Search for the cell housing the specified text and yield its (X, Y) center coordinate. 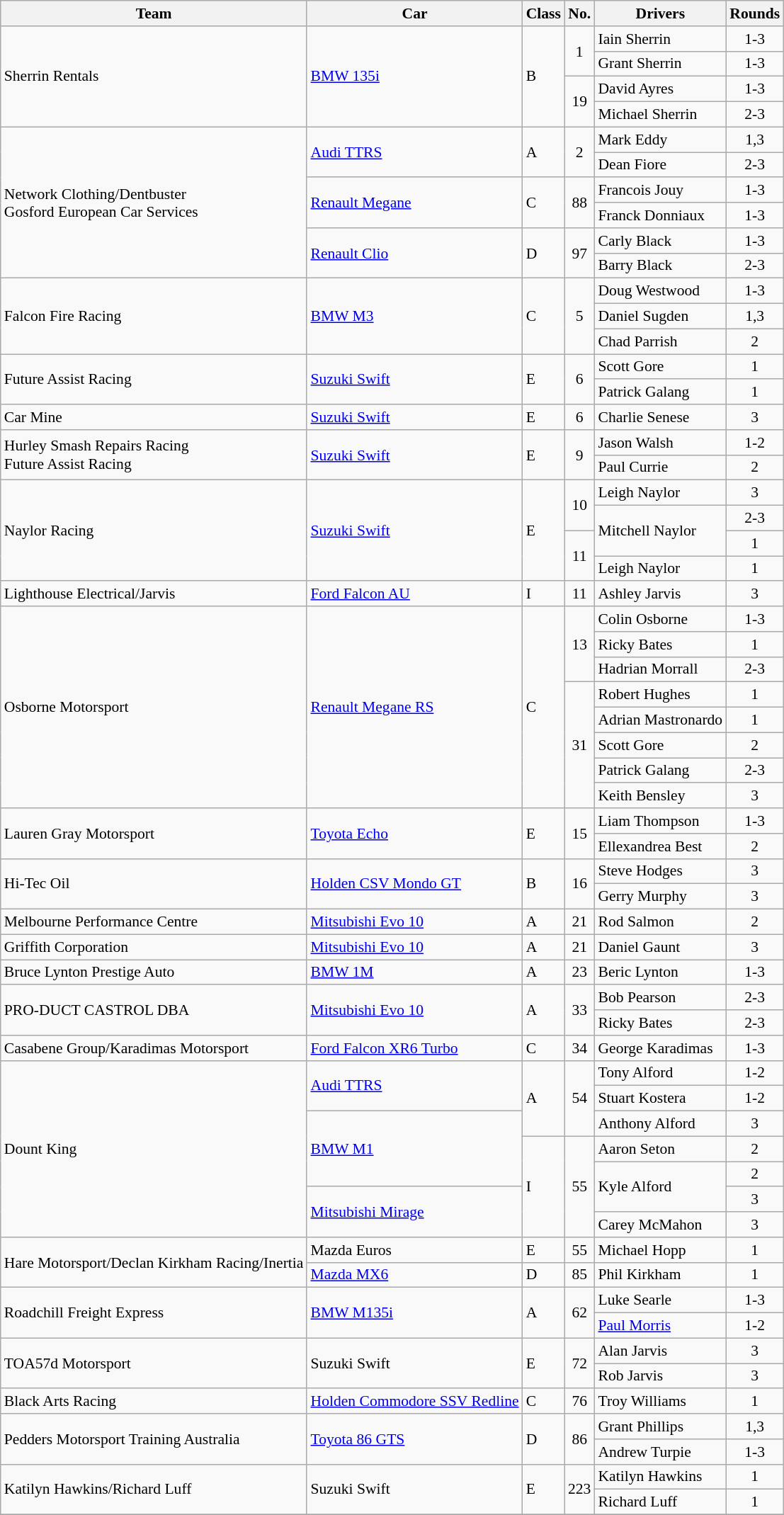
86 (579, 1439)
62 (579, 1313)
Osborne Motorsport (154, 707)
Carly Black (660, 241)
Renault Megane RS (414, 707)
Grant Sherrin (660, 64)
Mitsubishi Mirage (414, 1213)
Stuart Kostera (660, 1099)
George Karadimas (660, 1048)
Toyota Echo (414, 833)
BMW M135i (414, 1313)
Mark Eddy (660, 140)
Lighthouse Electrical/Jarvis (154, 594)
BMW 135i (414, 76)
Renault Megane (414, 203)
Doug Westwood (660, 291)
97 (579, 254)
Aaron Seton (660, 1149)
Dount King (154, 1149)
Anthony Alford (660, 1124)
Daniel Sugden (660, 317)
Toyota 86 GTS (414, 1439)
Ellexandrea Best (660, 846)
Holden CSV Mondo GT (414, 884)
BMW 1M (414, 972)
Network Clothing/DentbusterGosford European Car Services (154, 203)
Roadchill Freight Express (154, 1313)
Carey McMahon (660, 1225)
Future Assist Racing (154, 380)
Mazda MX6 (414, 1275)
Daniel Gaunt (660, 947)
Beric Lynton (660, 972)
5 (579, 316)
Holden Commodore SSV Redline (414, 1402)
Renault Clio (414, 254)
Barry Black (660, 266)
Mazda Euros (414, 1250)
9 (579, 455)
Colin Osborne (660, 619)
Falcon Fire Racing (154, 316)
Katilyn Hawkins (660, 1477)
31 (579, 745)
Katilyn Hawkins/Richard Luff (154, 1489)
15 (579, 833)
Richard Luff (660, 1502)
Dean Fiore (660, 165)
Hurley Smash Repairs RacingFuture Assist Racing (154, 455)
19 (579, 102)
Jason Walsh (660, 443)
Liam Thompson (660, 821)
16 (579, 884)
Car Mine (154, 417)
Charlie Senese (660, 417)
72 (579, 1363)
34 (579, 1048)
Keith Bensley (660, 796)
Luke Searle (660, 1300)
PRO-DUCT CASTROL DBA (154, 1010)
Car (414, 13)
13 (579, 645)
Francois Jouy (660, 191)
Adrian Mastronardo (660, 720)
Team (154, 13)
Casabene Group/Karadimas Motorsport (154, 1048)
Rob Jarvis (660, 1376)
Chad Parrish (660, 341)
10 (579, 506)
Griffith Corporation (154, 947)
Paul Currie (660, 467)
Michael Hopp (660, 1250)
BMW M3 (414, 316)
85 (579, 1275)
Alan Jarvis (660, 1351)
Paul Morris (660, 1326)
76 (579, 1402)
223 (579, 1489)
Robert Hughes (660, 695)
Rod Salmon (660, 922)
Ford Falcon AU (414, 594)
No. (579, 13)
88 (579, 203)
Ashley Jarvis (660, 594)
Drivers (660, 13)
Troy Williams (660, 1402)
Bruce Lynton Prestige Auto (154, 972)
Tony Alford (660, 1073)
Franck Donniaux (660, 215)
Rounds (755, 13)
54 (579, 1098)
Hare Motorsport/Declan Kirkham Racing/Inertia (154, 1262)
Class (544, 13)
Black Arts Racing (154, 1402)
BMW M1 (414, 1149)
Steve Hodges (660, 871)
Mitchell Naylor (660, 531)
Pedders Motorsport Training Australia (154, 1439)
Grant Phillips (660, 1426)
33 (579, 1010)
Michael Sherrin (660, 115)
David Ayres (660, 89)
Kyle Alford (660, 1187)
Ford Falcon XR6 Turbo (414, 1048)
TOA57d Motorsport (154, 1363)
Lauren Gray Motorsport (154, 833)
Andrew Turpie (660, 1452)
Gerry Murphy (660, 897)
Naylor Racing (154, 530)
Hi-Tec Oil (154, 884)
Melbourne Performance Centre (154, 922)
Hadrian Morrall (660, 669)
23 (579, 972)
Sherrin Rentals (154, 76)
Iain Sherrin (660, 39)
Bob Pearson (660, 998)
Phil Kirkham (660, 1275)
